Return the (x, y) coordinate for the center point of the cell that contains the specified text.  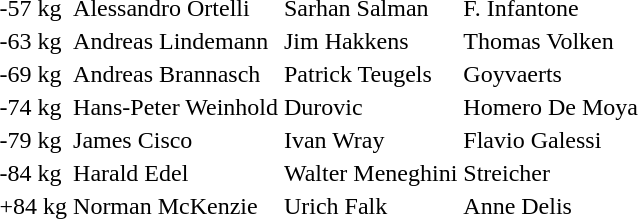
Durovic (370, 107)
Hans-Peter Weinhold (176, 107)
Ivan Wray (370, 140)
James Cisco (176, 140)
Andreas Brannasch (176, 74)
Andreas Lindemann (176, 41)
Harald Edel (176, 173)
Jim Hakkens (370, 41)
Patrick Teugels (370, 74)
Walter Meneghini (370, 173)
